Identify which cell holds the provided text, then report its (x, y) central coordinate. 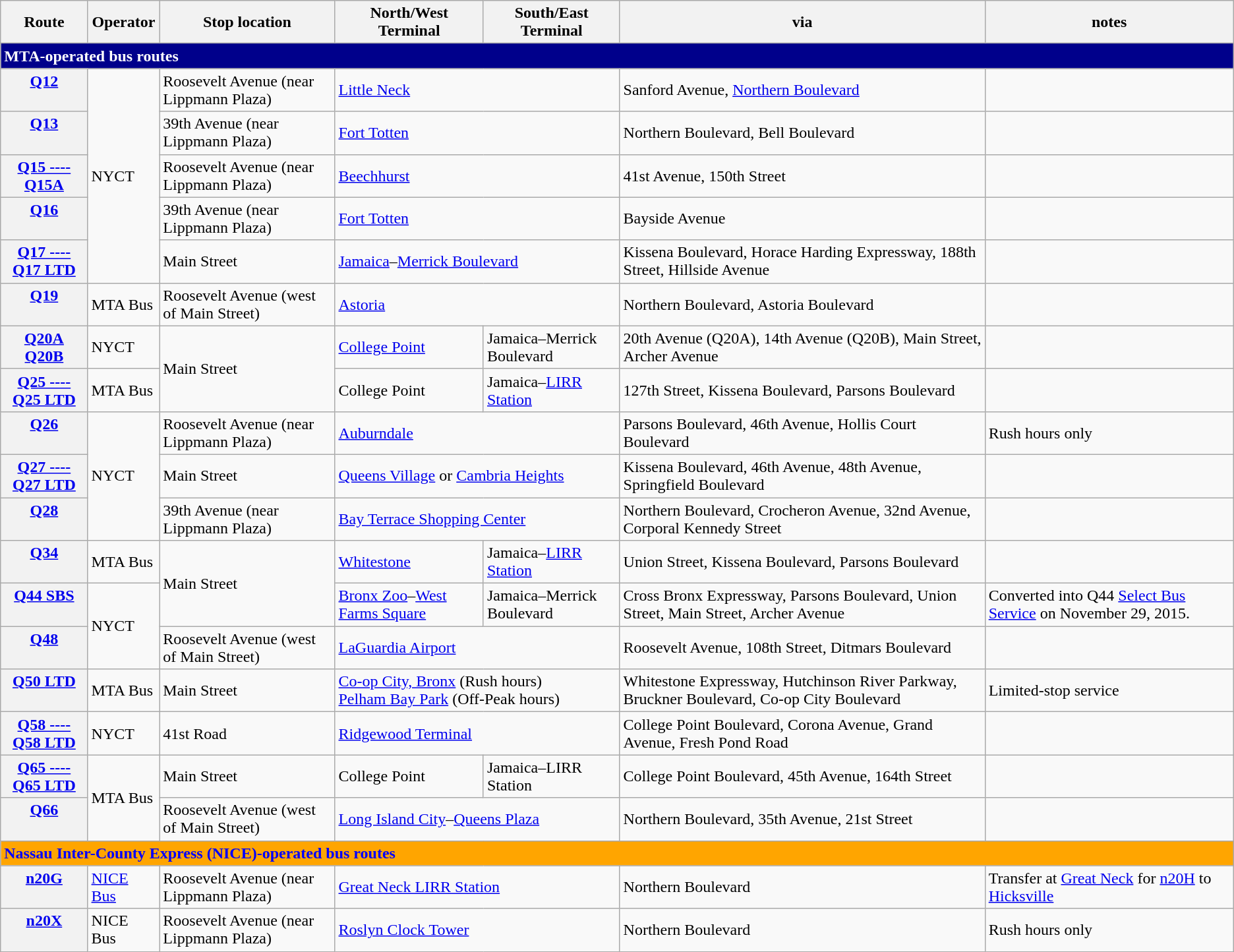
Ridgewood Terminal (477, 733)
Northern Boulevard, Crocheron Avenue, 32nd Avenue, Corporal Kennedy Street (802, 518)
Long Island City–Queens Plaza (477, 819)
Q20AQ20B (44, 347)
Whitestone (409, 562)
Route (44, 22)
Q25 ----Q25 LTD (44, 390)
Northern Boulevard, 35th Avenue, 21st Street (802, 819)
Cross Bronx Expressway, Parsons Boulevard, Union Street, Main Street, Archer Avenue (802, 605)
Union Street, Kissena Boulevard, Parsons Boulevard (802, 562)
Q66 (44, 819)
Queens Village or Cambria Heights (477, 476)
Q27 ----Q27 LTD (44, 476)
Great Neck LIRR Station (477, 887)
College Point Boulevard, Corona Avenue, Grand Avenue, Fresh Pond Road (802, 733)
South/East Terminal (551, 22)
Roosevelt Avenue, 108th Street, Ditmars Boulevard (802, 647)
Q19 (44, 305)
Q34 (44, 562)
Q15 ----Q15A (44, 175)
Bay Terrace Shopping Center (477, 518)
Q44 SBS (44, 605)
41st Avenue, 150th Street (802, 175)
20th Avenue (Q20A), 14th Avenue (Q20B), Main Street, Archer Avenue (802, 347)
North/West Terminal (409, 22)
Co-op City, Bronx (Rush hours)Pelham Bay Park (Off-Peak hours) (477, 691)
Beechhurst (477, 175)
Q12 (44, 90)
Kissena Boulevard, 46th Avenue, 48th Avenue, Springfield Boulevard (802, 476)
41st Road (247, 733)
notes (1109, 22)
Q26 (44, 432)
n20G (44, 887)
Converted into Q44 Select Bus Service on November 29, 2015. (1109, 605)
Q28 (44, 518)
College Point Boulevard, 45th Avenue, 164th Street (802, 777)
Bronx Zoo–West Farms Square (409, 605)
Little Neck (477, 90)
Bayside Avenue (802, 219)
Q58 ----Q58 LTD (44, 733)
Kissena Boulevard, Horace Harding Expressway, 188th Street, Hillside Avenue (802, 261)
Q65 ----Q65 LTD (44, 777)
Q13 (44, 133)
Sanford Avenue, Northern Boulevard (802, 90)
Parsons Boulevard, 46th Avenue, Hollis Court Boulevard (802, 432)
Stop location (247, 22)
Limited-stop service (1109, 691)
Q48 (44, 647)
Operator (124, 22)
Q50 LTD (44, 691)
Nassau Inter-County Express (NICE)-operated bus routes (617, 853)
Astoria (477, 305)
LaGuardia Airport (477, 647)
Whitestone Expressway, Hutchinson River Parkway, Bruckner Boulevard, Co-op City Boulevard (802, 691)
127th Street, Kissena Boulevard, Parsons Boulevard (802, 390)
via (802, 22)
Northern Boulevard, Astoria Boulevard (802, 305)
Roslyn Clock Tower (477, 930)
Auburndale (477, 432)
Q17 ----Q17 LTD (44, 261)
Northern Boulevard, Bell Boulevard (802, 133)
Transfer at Great Neck for n20H to Hicksville (1109, 887)
n20X (44, 930)
Q16 (44, 219)
MTA-operated bus routes (617, 56)
